Search for the cell housing the specified text and yield its (X, Y) center coordinate. 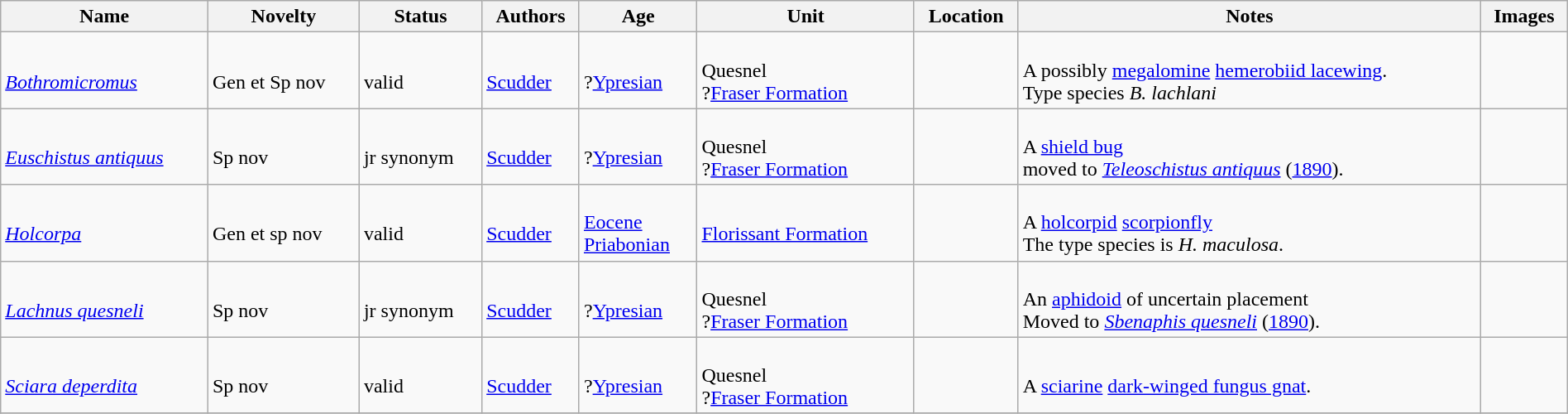
A holcorpid scorpionfly The type species is H. maculosa. (1249, 223)
A possibly megalomine hemerobiid lacewing.Type species B. lachlani (1249, 70)
Gen et sp nov (283, 223)
EocenePriabonian (638, 223)
Age (638, 17)
Euschistus antiquus (104, 147)
Unit (806, 17)
Sciara deperdita (104, 375)
Florissant Formation (806, 223)
Authors (531, 17)
Name (104, 17)
Status (420, 17)
A shield bugmoved to Teleoschistus antiquus (1890). (1249, 147)
Images (1525, 17)
Bothromicromus (104, 70)
Novelty (283, 17)
Location (966, 17)
Holcorpa (104, 223)
An aphidoid of uncertain placement Moved to Sbenaphis quesneli (1890). (1249, 299)
Notes (1249, 17)
A sciarine dark-winged fungus gnat. (1249, 375)
Lachnus quesneli (104, 299)
Gen et Sp nov (283, 70)
